For the text-containing cell, return its midpoint in (x, y) coordinate format. 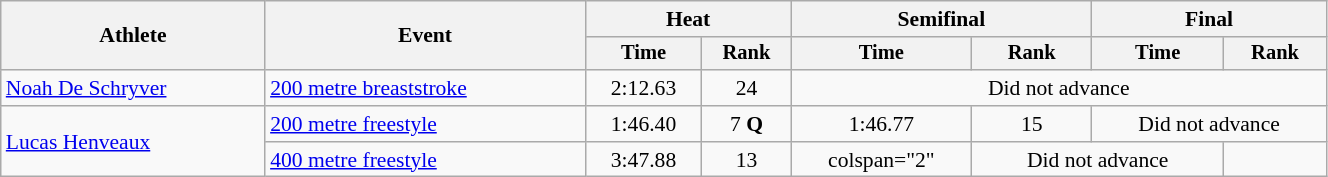
15 (1032, 124)
Event (425, 36)
200 metre breaststroke (425, 88)
Noah De Schryver (133, 88)
7 Q (746, 124)
1:46.77 (882, 124)
Lucas Henveaux (133, 142)
Heat (688, 19)
Final (1210, 19)
Semifinal (942, 19)
2:12.63 (644, 88)
Athlete (133, 36)
24 (746, 88)
1:46.40 (644, 124)
200 metre freestyle (425, 124)
